Return [X, Y] of the center of cell containing provided text 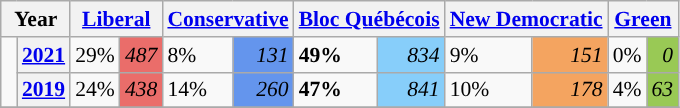
10% [489, 90]
Bloc Québécois [370, 19]
0 [662, 55]
8% [198, 55]
260 [264, 90]
24% [95, 90]
Liberal [116, 19]
178 [570, 90]
0% [628, 55]
New Democratic [526, 19]
Green [644, 19]
63 [662, 90]
9% [489, 55]
2021 [44, 55]
Year [36, 19]
Conservative [228, 19]
29% [95, 55]
131 [264, 55]
438 [142, 90]
2019 [44, 90]
49% [336, 55]
834 [412, 55]
4% [628, 90]
14% [198, 90]
487 [142, 55]
47% [336, 90]
841 [412, 90]
151 [570, 55]
